Locate the cell with the specified text and output its [x, y] center coordinate. 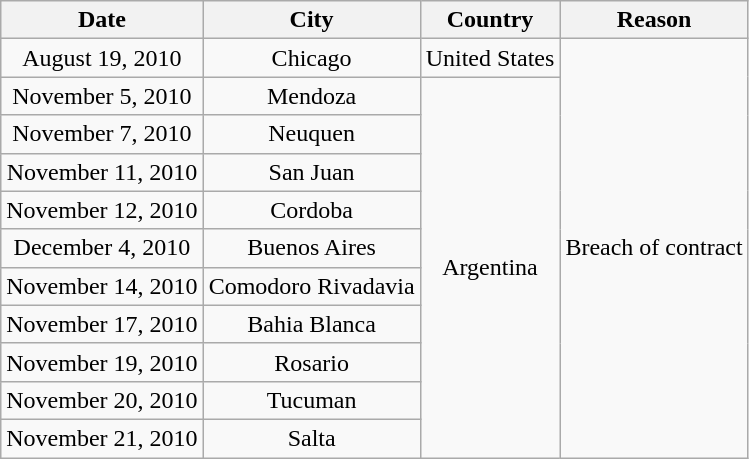
Neuquen [312, 134]
San Juan [312, 172]
November 7, 2010 [102, 134]
November 14, 2010 [102, 286]
Reason [654, 20]
Breach of contract [654, 248]
Chicago [312, 58]
Argentina [490, 268]
Country [490, 20]
Bahia Blanca [312, 324]
Rosario [312, 362]
December 4, 2010 [102, 248]
United States [490, 58]
Tucuman [312, 400]
Date [102, 20]
November 21, 2010 [102, 438]
November 19, 2010 [102, 362]
City [312, 20]
November 12, 2010 [102, 210]
Salta [312, 438]
November 20, 2010 [102, 400]
Mendoza [312, 96]
November 11, 2010 [102, 172]
Cordoba [312, 210]
August 19, 2010 [102, 58]
Comodoro Rivadavia [312, 286]
Buenos Aires [312, 248]
November 5, 2010 [102, 96]
November 17, 2010 [102, 324]
